Return the (X, Y) coordinate for the center point of the cell that contains the specified text.  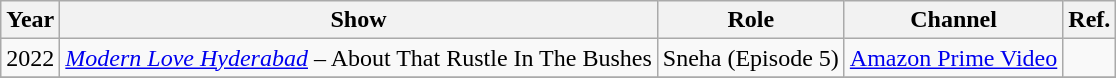
2022 (30, 58)
Show (358, 20)
Modern Love Hyderabad – About That Rustle In The Bushes (358, 58)
Sneha (Episode 5) (750, 58)
Ref. (1090, 20)
Amazon Prime Video (953, 58)
Channel (953, 20)
Role (750, 20)
Year (30, 20)
